Find where the given text appears and provide that cell's center as (x, y) coordinate. 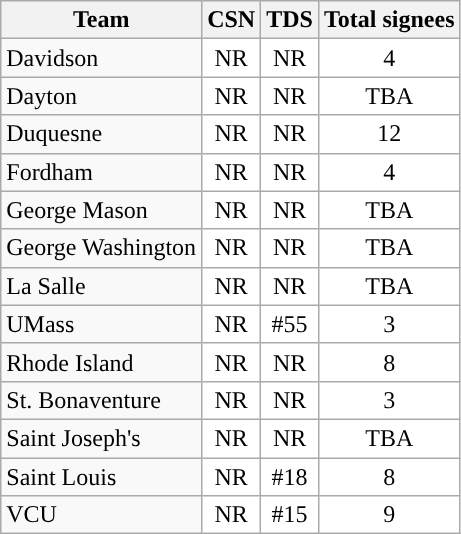
Davidson (102, 58)
Team (102, 20)
#15 (290, 515)
Duquesne (102, 134)
Saint Joseph's (102, 438)
St. Bonaventure (102, 400)
9 (389, 515)
La Salle (102, 286)
Total signees (389, 20)
#55 (290, 324)
George Mason (102, 210)
Fordham (102, 172)
TDS (290, 20)
Rhode Island (102, 362)
VCU (102, 515)
Dayton (102, 96)
#18 (290, 477)
Saint Louis (102, 477)
12 (389, 134)
UMass (102, 324)
George Washington (102, 248)
CSN (232, 20)
